Return (X, Y) of the center of cell containing provided text 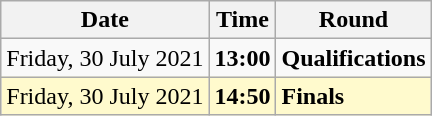
Finals (354, 96)
14:50 (242, 96)
13:00 (242, 58)
Time (242, 20)
Round (354, 20)
Qualifications (354, 58)
Date (105, 20)
